Capture the cell that displays the provided text and extract its [x, y] central coordinate. 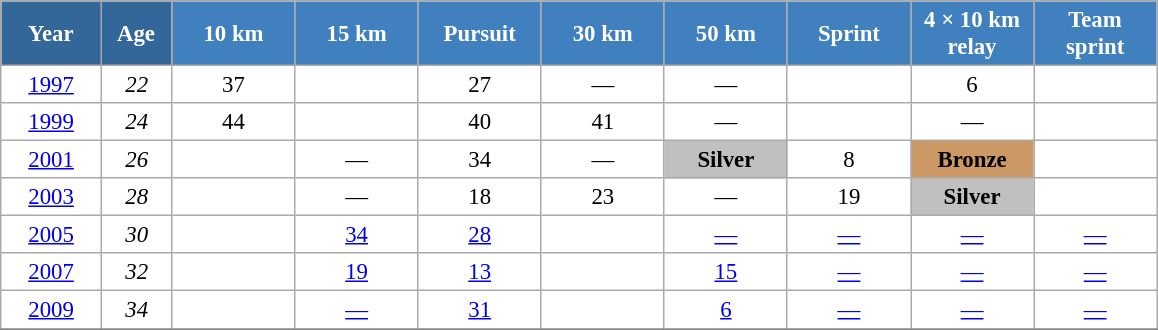
27 [480, 85]
2005 [52, 235]
8 [848, 160]
13 [480, 273]
Team sprint [1096, 34]
2007 [52, 273]
26 [136, 160]
2009 [52, 310]
10 km [234, 34]
32 [136, 273]
15 km [356, 34]
37 [234, 85]
41 [602, 122]
Pursuit [480, 34]
24 [136, 122]
Year [52, 34]
2003 [52, 197]
31 [480, 310]
50 km [726, 34]
Age [136, 34]
23 [602, 197]
30 [136, 235]
18 [480, 197]
1999 [52, 122]
2001 [52, 160]
4 × 10 km relay [972, 34]
Sprint [848, 34]
22 [136, 85]
30 km [602, 34]
15 [726, 273]
44 [234, 122]
40 [480, 122]
Bronze [972, 160]
1997 [52, 85]
